For the text-containing cell, return its midpoint in (x, y) coordinate format. 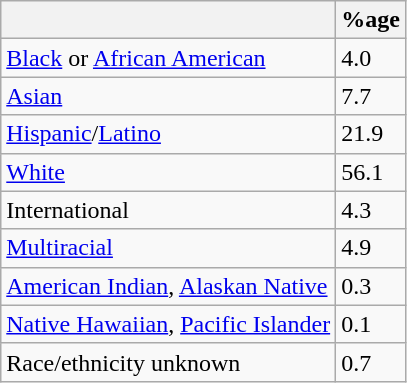
0.7 (371, 362)
4.9 (371, 248)
%age (371, 20)
4.3 (371, 210)
Native Hawaiian, Pacific Islander (168, 324)
White (168, 172)
Race/ethnicity unknown (168, 362)
7.7 (371, 96)
International (168, 210)
21.9 (371, 134)
Black or African American (168, 58)
0.1 (371, 324)
American Indian, Alaskan Native (168, 286)
Hispanic/Latino (168, 134)
Asian (168, 96)
0.3 (371, 286)
Multiracial (168, 248)
56.1 (371, 172)
4.0 (371, 58)
